Capture the cell that displays the provided text and extract its (x, y) central coordinate. 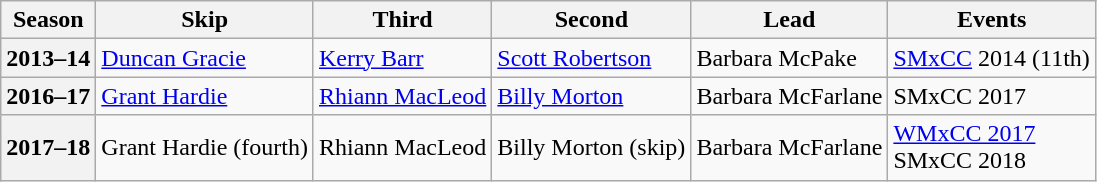
Third (402, 20)
WMxCC 2017 SMxCC 2018 (992, 148)
Scott Robertson (592, 58)
Billy Morton (skip) (592, 148)
SMxCC 2017 (992, 96)
2013–14 (48, 58)
Season (48, 20)
Lead (790, 20)
SMxCC 2014 (11th) (992, 58)
Duncan Gracie (205, 58)
Second (592, 20)
Grant Hardie (205, 96)
Skip (205, 20)
Billy Morton (592, 96)
Kerry Barr (402, 58)
Barbara McPake (790, 58)
Grant Hardie (fourth) (205, 148)
2016–17 (48, 96)
Events (992, 20)
2017–18 (48, 148)
